Search for the cell housing the specified text and yield its (X, Y) center coordinate. 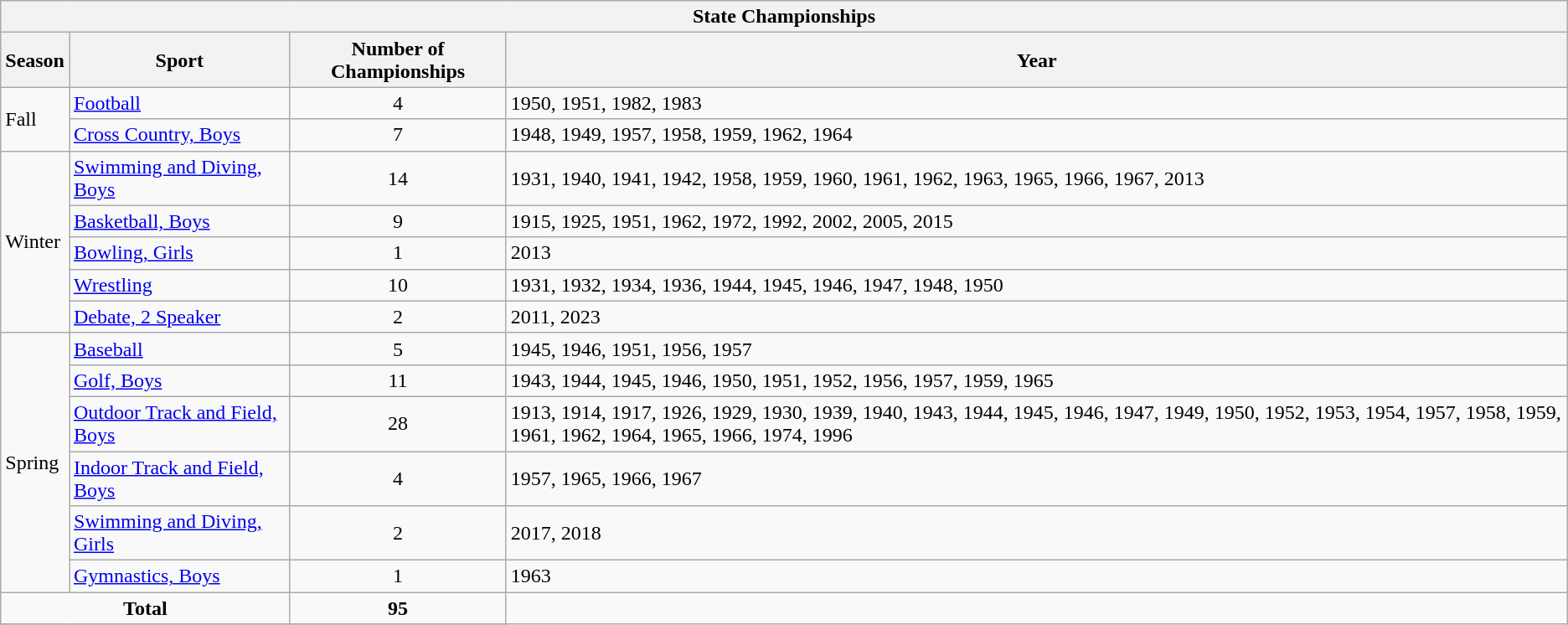
Swimming and Diving, Boys (179, 178)
7 (398, 135)
Number of Championships (398, 60)
9 (398, 221)
Bowling, Girls (179, 253)
Basketball, Boys (179, 221)
1915, 1925, 1951, 1962, 1972, 1992, 2002, 2005, 2015 (1037, 221)
28 (398, 424)
Sport (179, 60)
1945, 1946, 1951, 1956, 1957 (1037, 349)
Spring (35, 462)
95 (398, 608)
Swimming and Diving, Girls (179, 533)
1931, 1940, 1941, 1942, 1958, 1959, 1960, 1961, 1962, 1963, 1965, 1966, 1967, 2013 (1037, 178)
1950, 1951, 1982, 1983 (1037, 103)
2017, 2018 (1037, 533)
Cross Country, Boys (179, 135)
Football (179, 103)
2011, 2023 (1037, 317)
Year (1037, 60)
10 (398, 285)
State Championships (784, 17)
1957, 1965, 1966, 1967 (1037, 478)
Wrestling (179, 285)
Total (146, 608)
1931, 1932, 1934, 1936, 1944, 1945, 1946, 1947, 1948, 1950 (1037, 285)
Outdoor Track and Field, Boys (179, 424)
Winter (35, 241)
Golf, Boys (179, 380)
5 (398, 349)
1948, 1949, 1957, 1958, 1959, 1962, 1964 (1037, 135)
1963 (1037, 576)
1943, 1944, 1945, 1946, 1950, 1951, 1952, 1956, 1957, 1959, 1965 (1037, 380)
2013 (1037, 253)
Season (35, 60)
Debate, 2 Speaker (179, 317)
14 (398, 178)
Indoor Track and Field, Boys (179, 478)
Baseball (179, 349)
Fall (35, 119)
Gymnastics, Boys (179, 576)
11 (398, 380)
